Search for the cell housing the specified text and yield its [x, y] center coordinate. 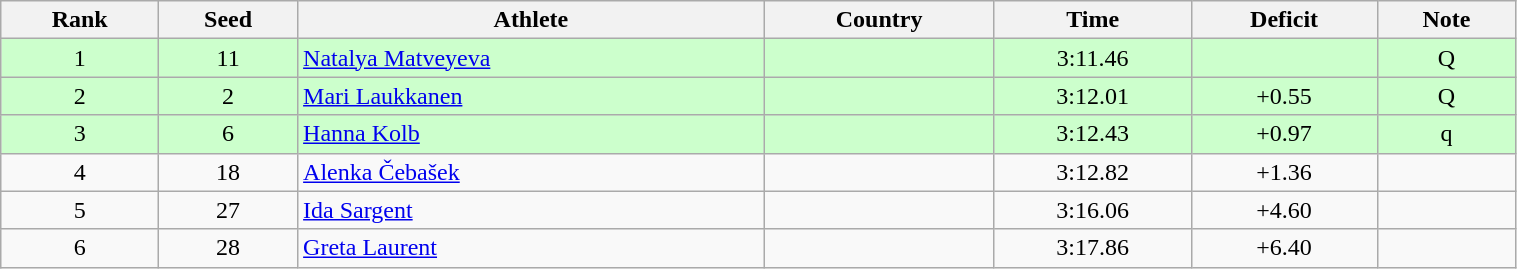
Ida Sargent [532, 210]
Mari Laukkanen [532, 96]
18 [228, 172]
Hanna Kolb [532, 134]
3:16.06 [1092, 210]
5 [80, 210]
3:11.46 [1092, 58]
4 [80, 172]
Time [1092, 20]
Deficit [1284, 20]
Note [1446, 20]
1 [80, 58]
Natalya Matveyeva [532, 58]
3:12.01 [1092, 96]
+1.36 [1284, 172]
Rank [80, 20]
+4.60 [1284, 210]
Greta Laurent [532, 248]
+0.97 [1284, 134]
Alenka Čebašek [532, 172]
Country [879, 20]
Seed [228, 20]
+6.40 [1284, 248]
3:17.86 [1092, 248]
3:12.82 [1092, 172]
Athlete [532, 20]
3 [80, 134]
11 [228, 58]
q [1446, 134]
27 [228, 210]
28 [228, 248]
3:12.43 [1092, 134]
+0.55 [1284, 96]
